Extract the (x, y) coordinate from the center of the cell holding the provided text.  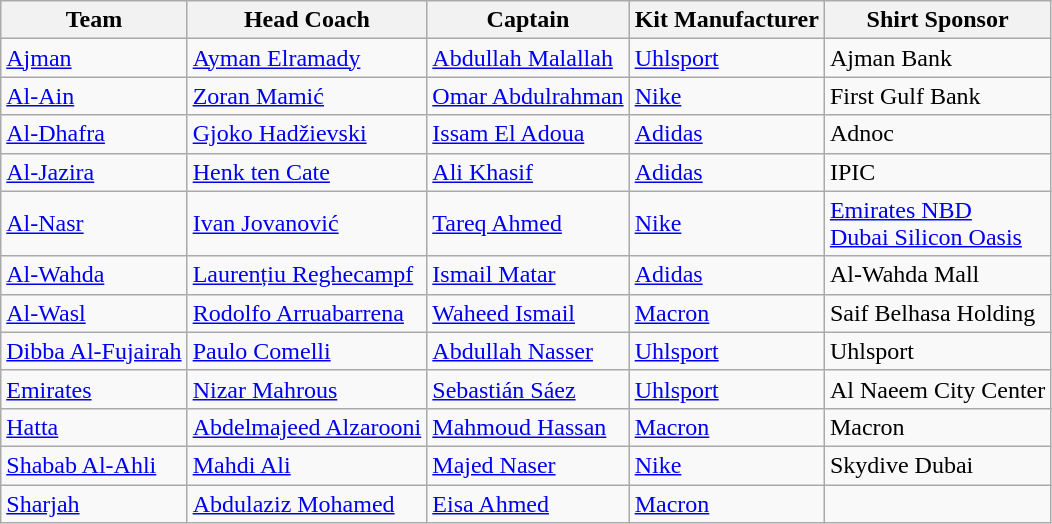
First Gulf Bank (937, 96)
Issam El Adoua (528, 134)
Paulo Comelli (307, 351)
Mahdi Ali (307, 465)
Adnoc (937, 134)
Al-Dhafra (94, 134)
Ali Khasif (528, 172)
Nizar Mahrous (307, 389)
Abdullah Malallah (528, 58)
Mahmoud Hassan (528, 427)
Al-Jazira (94, 172)
Omar Abdulrahman (528, 96)
Laurențiu Reghecampf (307, 275)
Abdelmajeed Alzarooni (307, 427)
Skydive Dubai (937, 465)
Kit Manufacturer (726, 20)
Emirates (94, 389)
Al Naeem City Center (937, 389)
Ajman Bank (937, 58)
IPIC (937, 172)
Al-Wahda (94, 275)
Henk ten Cate (307, 172)
Captain (528, 20)
Abdulaziz Mohamed (307, 503)
Al-Wahda Mall (937, 275)
Emirates NBDDubai Silicon Oasis (937, 224)
Team (94, 20)
Abdullah Nasser (528, 351)
Waheed Ismail (528, 313)
Eisa Ahmed (528, 503)
Al-Wasl (94, 313)
Shirt Sponsor (937, 20)
Gjoko Hadžievski (307, 134)
Ayman Elramady (307, 58)
Rodolfo Arruabarrena (307, 313)
Hatta (94, 427)
Sharjah (94, 503)
Head Coach (307, 20)
Dibba Al-Fujairah (94, 351)
Majed Naser (528, 465)
Ismail Matar (528, 275)
Shabab Al-Ahli (94, 465)
Ivan Jovanović (307, 224)
Ajman (94, 58)
Sebastián Sáez (528, 389)
Zoran Mamić (307, 96)
Tareq Ahmed (528, 224)
Al-Nasr (94, 224)
Al-Ain (94, 96)
Saif Belhasa Holding (937, 313)
